Find where the given text appears and provide that cell's center as [X, Y] coordinate. 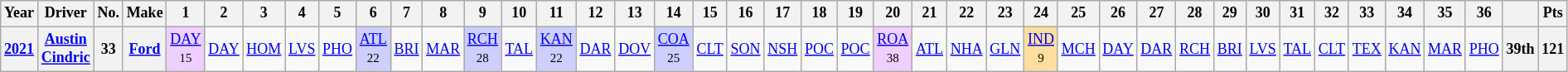
39th [1520, 49]
GLN [1005, 49]
23 [1005, 13]
HOM [264, 49]
1 [186, 13]
6 [373, 13]
10 [519, 13]
11 [556, 13]
35 [1445, 13]
Driver [65, 13]
RCH28 [483, 49]
20 [893, 13]
Pts [1553, 13]
4 [302, 13]
29 [1230, 13]
No. [108, 13]
17 [782, 13]
TEX [1367, 49]
18 [820, 13]
ROA38 [893, 49]
ATL22 [373, 49]
MCH [1078, 49]
15 [709, 13]
ATL [930, 49]
25 [1078, 13]
DOV [635, 49]
19 [855, 13]
13 [635, 13]
3 [264, 13]
Year [20, 13]
22 [966, 13]
5 [338, 13]
28 [1195, 13]
SON [746, 49]
KAN [1405, 49]
Austin Cindric [65, 49]
32 [1331, 13]
2 [224, 13]
Make [144, 13]
34 [1405, 13]
NHA [966, 49]
12 [595, 13]
2021 [20, 49]
21 [930, 13]
16 [746, 13]
26 [1118, 13]
NSH [782, 49]
121 [1553, 49]
KAN22 [556, 49]
8 [443, 13]
9 [483, 13]
Ford [144, 49]
RCH [1195, 49]
27 [1157, 13]
IND9 [1041, 49]
DAY15 [186, 49]
COA25 [673, 49]
7 [406, 13]
31 [1297, 13]
24 [1041, 13]
36 [1483, 13]
14 [673, 13]
30 [1263, 13]
